Locate the cell with the specified text and output its (x, y) center coordinate. 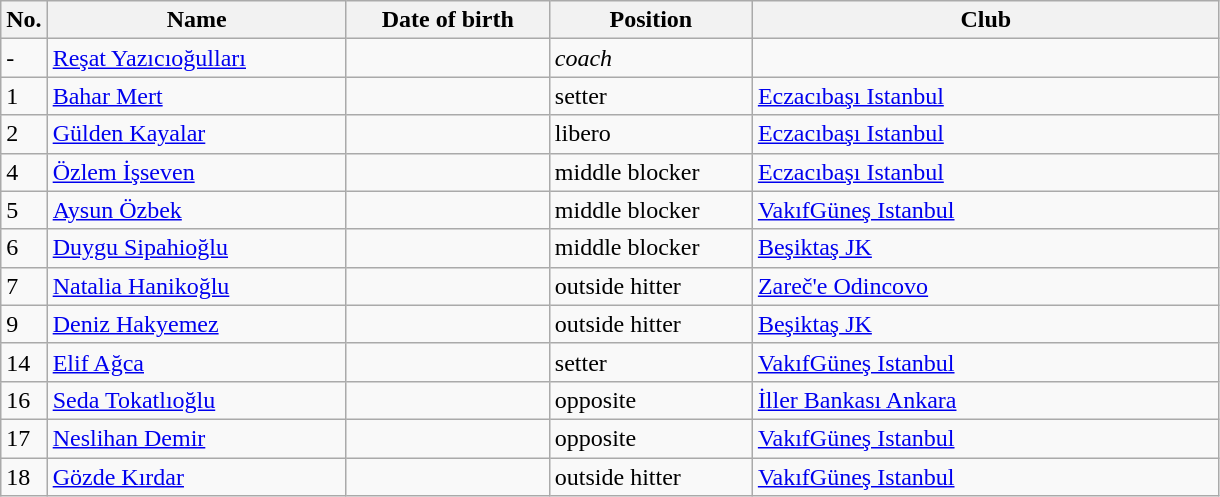
Zareč'e Odincovo (986, 286)
Natalia Hanikoğlu (196, 286)
2 (24, 134)
İller Bankası Ankara (986, 400)
1 (24, 96)
18 (24, 477)
Elif Ağca (196, 362)
Duygu Sipahioğlu (196, 248)
Özlem İşseven (196, 172)
Gözde Kırdar (196, 477)
Seda Tokatlıoğlu (196, 400)
- (24, 58)
Reşat Yazıcıoğulları (196, 58)
Date of birth (448, 20)
coach (650, 58)
Position (650, 20)
Bahar Mert (196, 96)
14 (24, 362)
7 (24, 286)
17 (24, 438)
libero (650, 134)
Name (196, 20)
Aysun Özbek (196, 210)
Neslihan Demir (196, 438)
4 (24, 172)
6 (24, 248)
Club (986, 20)
9 (24, 324)
16 (24, 400)
Deniz Hakyemez (196, 324)
5 (24, 210)
No. (24, 20)
Gülden Kayalar (196, 134)
